Capture the cell that displays the provided text and extract its (x, y) central coordinate. 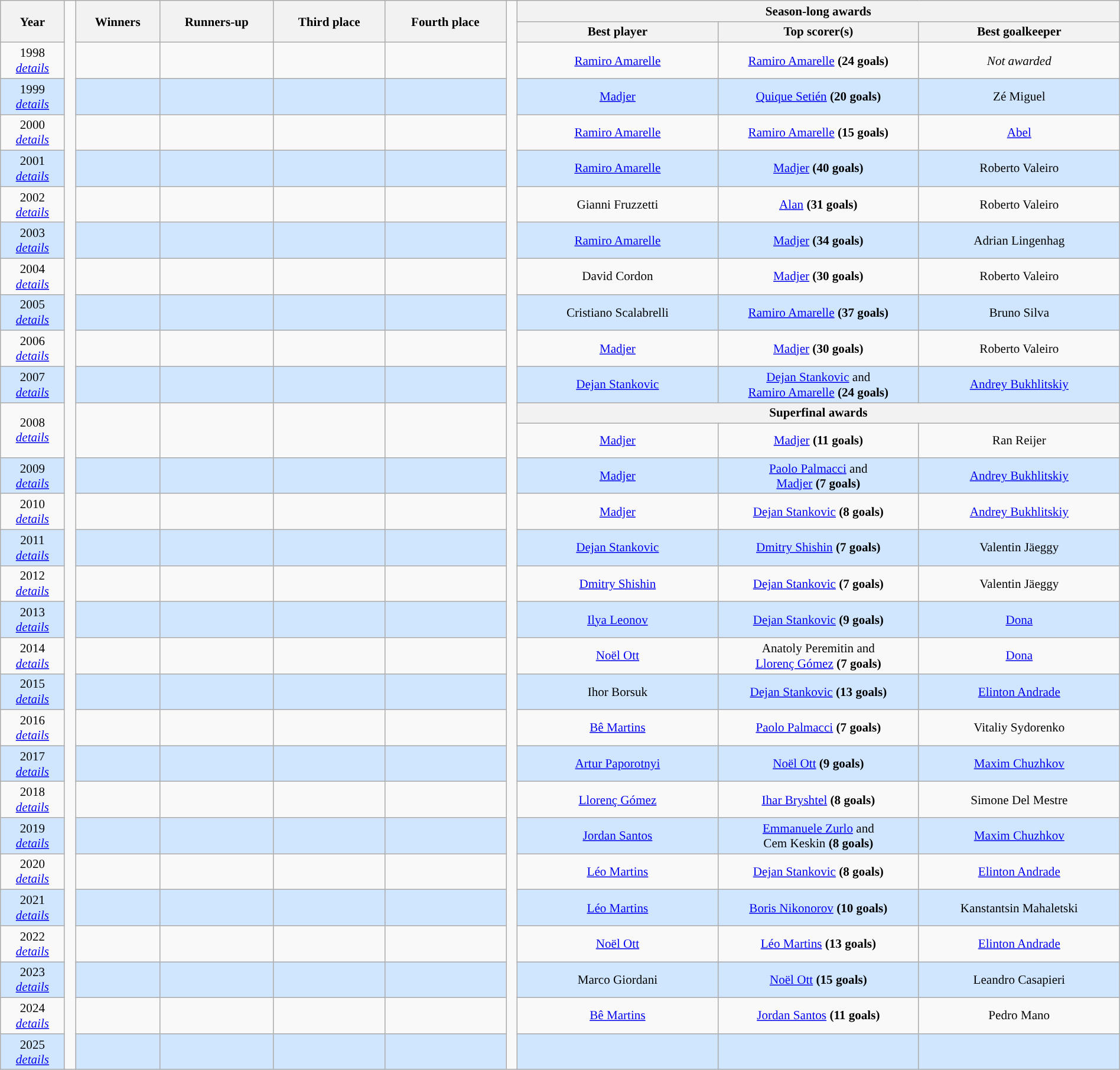
2001details (32, 169)
Dmitry Shishin (617, 584)
2006details (32, 349)
2008details (32, 430)
Runners-up (216, 21)
Zé Miguel (1019, 97)
Ran Reijer (1019, 441)
Boris Nikonorov (10 goals) (818, 908)
Noël Ott (15 goals) (818, 980)
Bruno Silva (1019, 312)
Llorenç Gómez (617, 800)
2012details (32, 584)
Ihor Borsuk (617, 691)
Best goalkeeper (1019, 32)
2014details (32, 656)
2003details (32, 240)
Madjer (40 goals) (818, 169)
Leandro Casapieri (1019, 980)
2000details (32, 132)
2018details (32, 800)
Ramiro Amarelle (15 goals) (818, 132)
Anatoly Peremitin and Llorenç Gómez (7 goals) (818, 656)
2010details (32, 512)
Third place (329, 21)
2005details (32, 312)
2025details (32, 1052)
1999details (32, 97)
2013details (32, 619)
Superfinal awards (818, 412)
2002details (32, 204)
Dejan Stankovic (13 goals) (818, 691)
Pedro Mano (1019, 1016)
Léo Martins (13 goals) (818, 944)
Adrian Lingenhag (1019, 240)
2024details (32, 1016)
Dejan Stankovic and Ramiro Amarelle (24 goals) (818, 384)
Ramiro Amarelle (24 goals) (818, 60)
2020details (32, 872)
Noël Ott (9 goals) (818, 763)
2019details (32, 835)
Cristiano Scalabrelli (617, 312)
2015details (32, 691)
Year (32, 21)
Quique Setién (20 goals) (818, 97)
2004details (32, 277)
Artur Paporotnyi (617, 763)
Marco Giordani (617, 980)
Madjer (11 goals) (818, 441)
2017details (32, 763)
Dmitry Shishin (7 goals) (818, 547)
Madjer (34 goals) (818, 240)
Ilya Leonov (617, 619)
Dejan Stankovic (9 goals) (818, 619)
Paolo Palmacci (7 goals) (818, 728)
Kanstantsin Mahaletski (1019, 908)
Gianni Fruzzetti (617, 204)
2011details (32, 547)
Ihar Bryshtel (8 goals) (818, 800)
2022details (32, 944)
Alan (31 goals) (818, 204)
Best player (617, 32)
Season-long awards (818, 11)
Not awarded (1019, 60)
Paolo Palmacci and Madjer (7 goals) (818, 475)
Fourth place (445, 21)
2023details (32, 980)
2007details (32, 384)
2009details (32, 475)
Jordan Santos (617, 835)
Ramiro Amarelle (37 goals) (818, 312)
1998details (32, 60)
David Cordon (617, 277)
Dejan Stankovic (7 goals) (818, 584)
Vitaliy Sydorenko (1019, 728)
2016details (32, 728)
Top scorer(s) (818, 32)
Winners (118, 21)
Emmanuele Zurlo and Cem Keskin (8 goals) (818, 835)
Jordan Santos (11 goals) (818, 1016)
Abel (1019, 132)
Simone Del Mestre (1019, 800)
2021details (32, 908)
